Extract the [x, y] coordinate from the center of the cell holding the provided text.  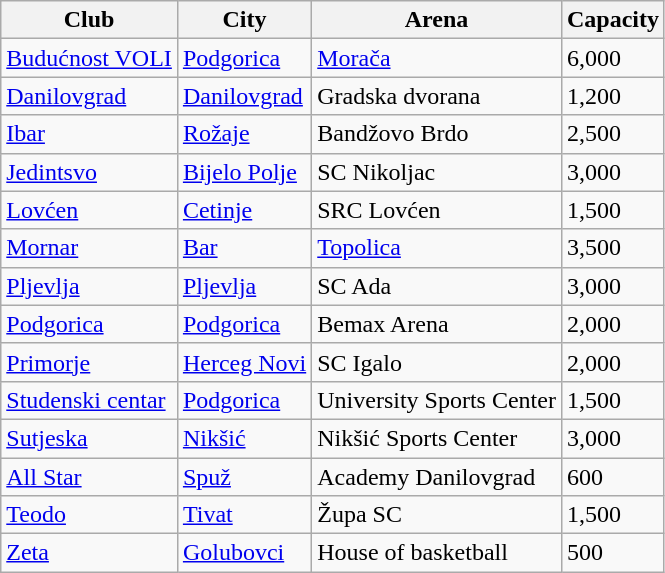
Academy Danilovgrad [437, 477]
Bandžovo Brdo [437, 134]
Mornar [90, 248]
Lovćen [90, 210]
SC Ada [437, 286]
All Star [90, 477]
Teodo [90, 515]
Studenski centar [90, 400]
Club [90, 20]
Nikšić [244, 438]
SRC Lovćen [437, 210]
Morača [437, 58]
SC Nikoljac [437, 172]
Herceg Novi [244, 362]
Budućnost VOLI [90, 58]
Golubovci [244, 553]
Bijelo Polje [244, 172]
Rožaje [244, 134]
500 [612, 553]
Gradska dvorana [437, 96]
2,500 [612, 134]
Capacity [612, 20]
Bar [244, 248]
Zeta [90, 553]
Župa SC [437, 515]
Arena [437, 20]
Sutjeska [90, 438]
1,200 [612, 96]
Jedintsvo [90, 172]
SC Igalo [437, 362]
600 [612, 477]
6,000 [612, 58]
3,500 [612, 248]
House of basketball [437, 553]
Bemax Arena [437, 324]
Tivat [244, 515]
Nikšić Sports Center [437, 438]
Cetinje [244, 210]
University Sports Center [437, 400]
City [244, 20]
Topolica [437, 248]
Ibar [90, 134]
Spuž [244, 477]
Primorje [90, 362]
